Capture the cell that displays the provided text and extract its (X, Y) central coordinate. 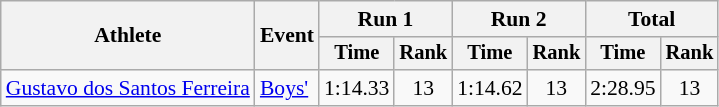
Run 1 (386, 19)
1:14.62 (490, 88)
Event (287, 36)
1:14.33 (356, 88)
Gustavo dos Santos Ferreira (128, 88)
Boys' (287, 88)
Total (652, 19)
Athlete (128, 36)
Run 2 (518, 19)
2:28.95 (622, 88)
